Search for the cell housing the specified text and yield its (x, y) center coordinate. 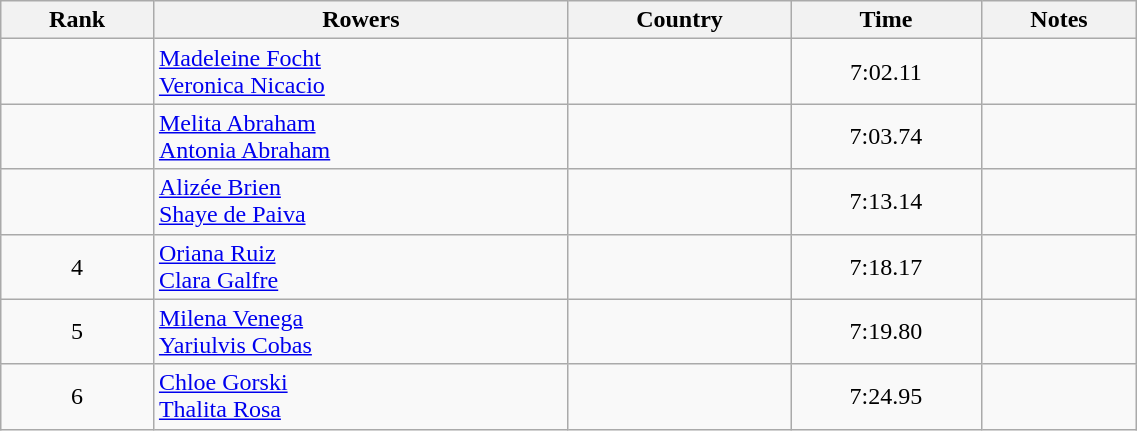
7:19.80 (886, 332)
Milena VenegaYariulvis Cobas (360, 332)
4 (78, 266)
7:13.14 (886, 202)
Time (886, 20)
Madeleine FochtVeronica Nicacio (360, 72)
5 (78, 332)
7:02.11 (886, 72)
Melita AbrahamAntonia Abraham (360, 136)
Rank (78, 20)
Rowers (360, 20)
6 (78, 396)
7:24.95 (886, 396)
Oriana RuizClara Galfre (360, 266)
Country (679, 20)
Notes (1059, 20)
Chloe GorskiThalita Rosa (360, 396)
7:03.74 (886, 136)
Alizée BrienShaye de Paiva (360, 202)
7:18.17 (886, 266)
